Search for the cell housing the specified text and yield its [X, Y] center coordinate. 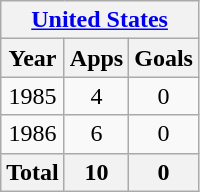
Total [33, 172]
Goals [164, 58]
10 [96, 172]
Apps [96, 58]
1985 [33, 96]
6 [96, 134]
United States [100, 20]
1986 [33, 134]
4 [96, 96]
Year [33, 58]
